Output the [X, Y] coordinate of the center of the cell containing the given text.  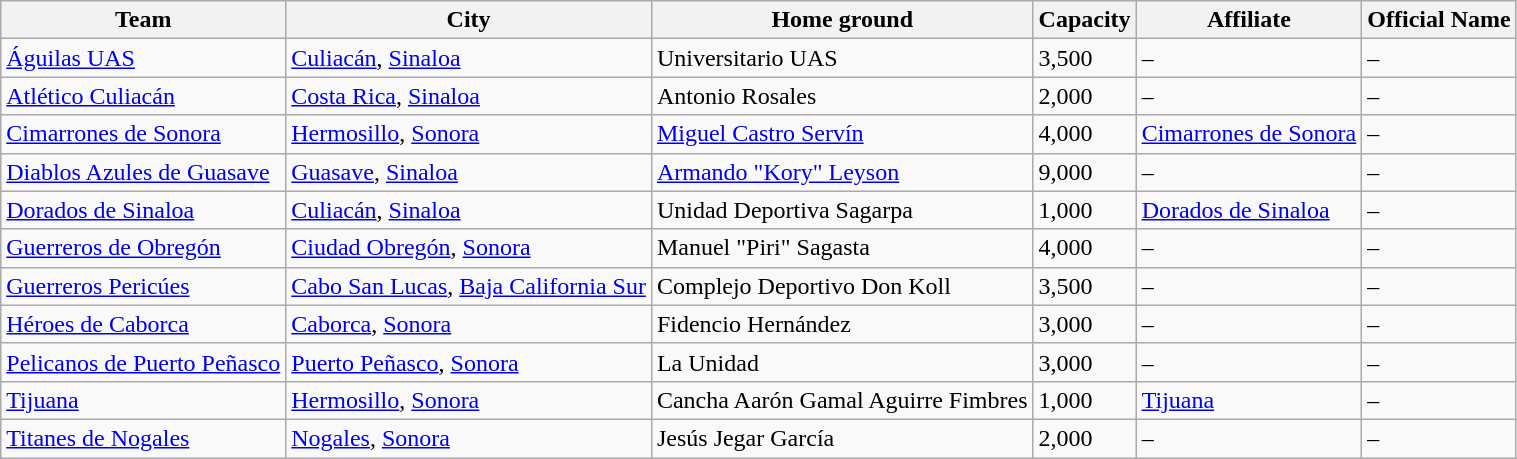
Capacity [1084, 20]
Héroes de Caborca [144, 324]
Águilas UAS [144, 58]
City [469, 20]
Guerreros de Obregón [144, 248]
Titanes de Nogales [144, 438]
Affiliate [1249, 20]
Cabo San Lucas, Baja California Sur [469, 286]
Ciudad Obregón, Sonora [469, 248]
Caborca, Sonora [469, 324]
Diablos Azules de Guasave [144, 172]
Guasave, Sinaloa [469, 172]
Atlético Culiacán [144, 96]
Miguel Castro Servín [842, 134]
Team [144, 20]
Guerreros Pericúes [144, 286]
Official Name [1439, 20]
Costa Rica, Sinaloa [469, 96]
La Unidad [842, 362]
Complejo Deportivo Don Koll [842, 286]
Unidad Deportiva Sagarpa [842, 210]
Antonio Rosales [842, 96]
Cancha Aarón Gamal Aguirre Fimbres [842, 400]
Manuel "Piri" Sagasta [842, 248]
9,000 [1084, 172]
Puerto Peñasco, Sonora [469, 362]
Universitario UAS [842, 58]
Fidencio Hernández [842, 324]
Pelicanos de Puerto Peñasco [144, 362]
Home ground [842, 20]
Nogales, Sonora [469, 438]
Armando "Kory" Leyson [842, 172]
Jesús Jegar García [842, 438]
